Scan for the cell matching the given text and deliver its [x, y] coordinate at center. 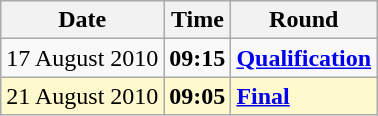
Final [304, 96]
21 August 2010 [82, 96]
09:05 [198, 96]
Round [304, 20]
Time [198, 20]
Qualification [304, 58]
17 August 2010 [82, 58]
09:15 [198, 58]
Date [82, 20]
